Locate the cell with the specified text and output its (x, y) center coordinate. 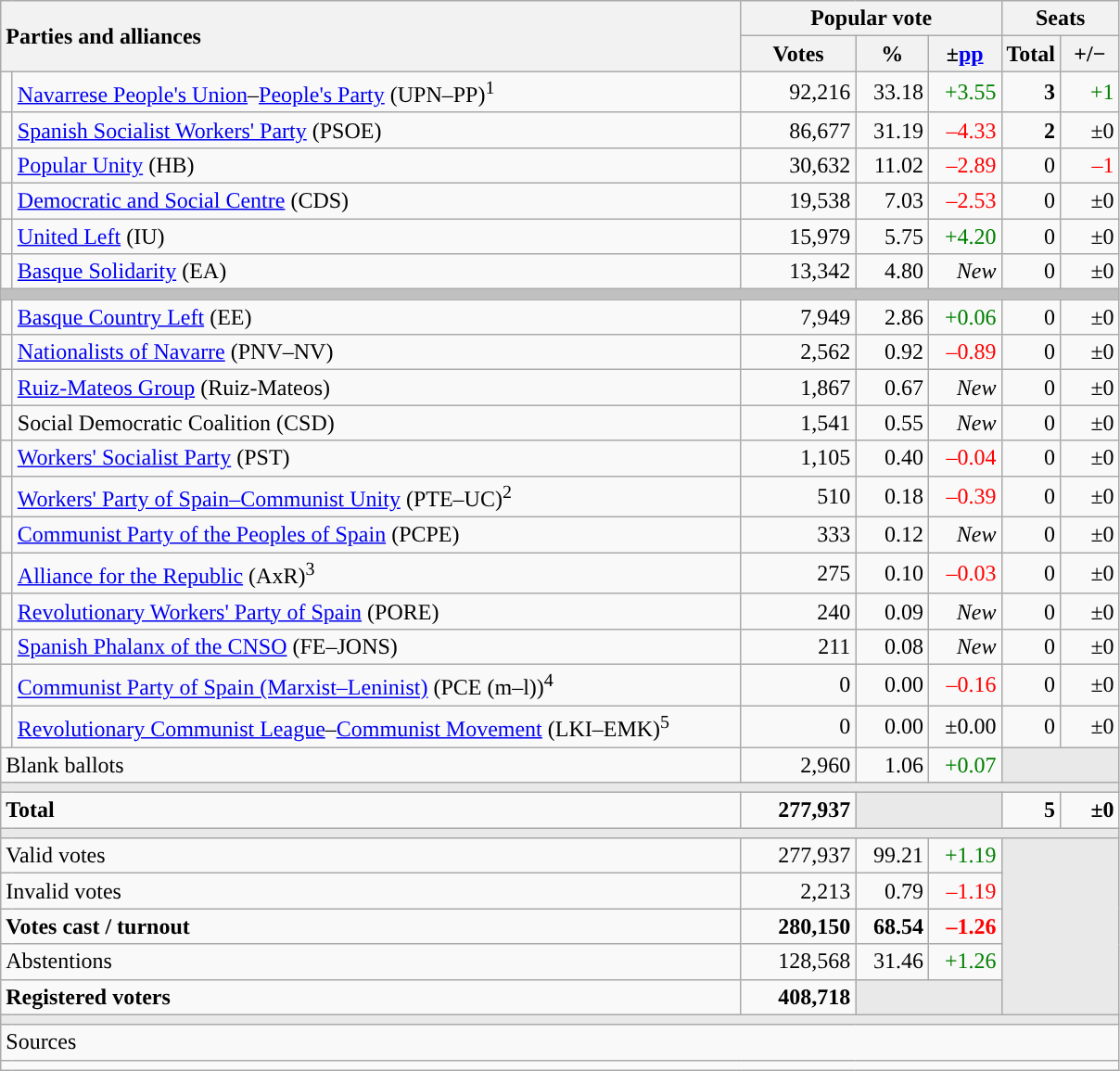
Votes (798, 54)
11.02 (892, 165)
2 (1031, 130)
0.67 (892, 388)
+0.07 (964, 765)
Navarrese People's Union–People's Party (UPN–PP)1 (376, 93)
0.92 (892, 352)
–0.04 (964, 458)
–2.89 (964, 165)
408,718 (798, 997)
240 (798, 611)
280,150 (798, 926)
7,949 (798, 317)
68.54 (892, 926)
+1 (1090, 93)
–0.03 (964, 573)
0.09 (892, 611)
Abstentions (371, 962)
+1.26 (964, 962)
Votes cast / turnout (371, 926)
Social Democratic Coalition (CSD) (376, 423)
0.18 (892, 497)
86,677 (798, 130)
Ruiz-Mateos Group (Ruiz-Mateos) (376, 388)
5.75 (892, 236)
Nationalists of Navarre (PNV–NV) (376, 352)
4.80 (892, 272)
2.86 (892, 317)
211 (798, 646)
–1.26 (964, 926)
2,213 (798, 891)
Basque Solidarity (EA) (376, 272)
+0.06 (964, 317)
3 (1031, 93)
128,568 (798, 962)
0.79 (892, 891)
Seats (1061, 19)
Workers' Party of Spain–Communist Unity (PTE–UC)2 (376, 497)
19,538 (798, 201)
13,342 (798, 272)
7.03 (892, 201)
–1 (1090, 165)
Democratic and Social Centre (CDS) (376, 201)
% (892, 54)
Valid votes (371, 856)
275 (798, 573)
30,632 (798, 165)
–0.39 (964, 497)
Blank ballots (371, 765)
2,960 (798, 765)
–0.89 (964, 352)
0.08 (892, 646)
+3.55 (964, 93)
92,216 (798, 93)
15,979 (798, 236)
0.55 (892, 423)
United Left (IU) (376, 236)
0.10 (892, 573)
1,867 (798, 388)
0.12 (892, 535)
31.46 (892, 962)
Basque Country Left (EE) (376, 317)
1,105 (798, 458)
Popular Unity (HB) (376, 165)
±0.00 (964, 727)
99.21 (892, 856)
31.19 (892, 130)
Invalid votes (371, 891)
510 (798, 497)
Revolutionary Communist League–Communist Movement (LKI–EMK)5 (376, 727)
+/− (1090, 54)
1.06 (892, 765)
0.40 (892, 458)
333 (798, 535)
+4.20 (964, 236)
–0.16 (964, 684)
1,541 (798, 423)
–4.33 (964, 130)
5 (1031, 810)
Revolutionary Workers' Party of Spain (PORE) (376, 611)
Popular vote (872, 19)
Communist Party of Spain (Marxist–Leninist) (PCE (m–l))4 (376, 684)
Parties and alliances (371, 36)
Sources (560, 1042)
2,562 (798, 352)
±pp (964, 54)
33.18 (892, 93)
Spanish Phalanx of the CNSO (FE–JONS) (376, 646)
+1.19 (964, 856)
–2.53 (964, 201)
Alliance for the Republic (AxR)3 (376, 573)
Registered voters (371, 997)
Workers' Socialist Party (PST) (376, 458)
Spanish Socialist Workers' Party (PSOE) (376, 130)
Communist Party of the Peoples of Spain (PCPE) (376, 535)
–1.19 (964, 891)
